Return the (X, Y) coordinate for the center point of the cell that contains the specified text.  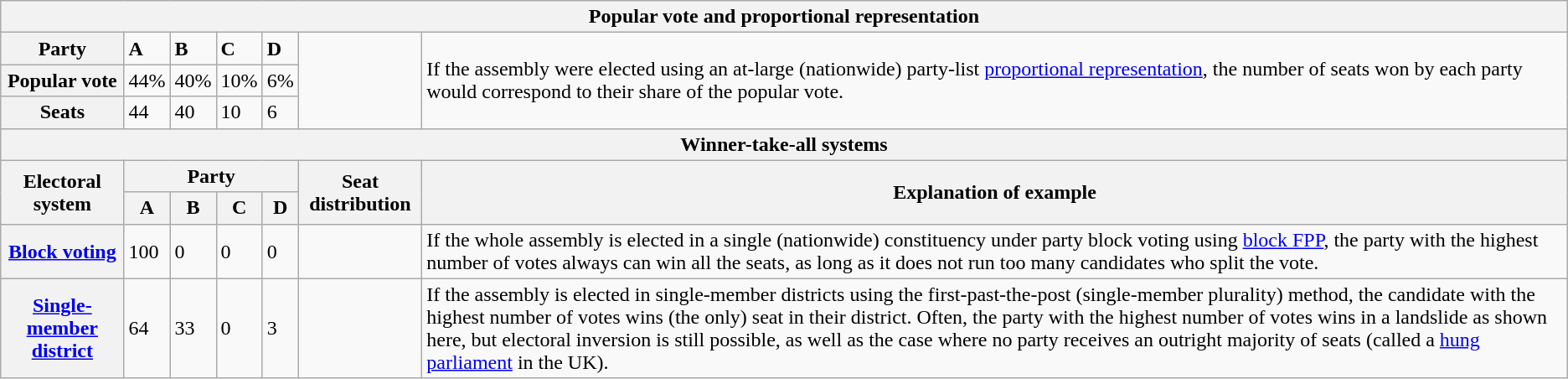
Explanation of example (995, 192)
Single-member district (62, 329)
Popular vote and proportional representation (784, 17)
6 (280, 112)
Block voting (62, 252)
6% (280, 80)
44% (147, 80)
10% (240, 80)
Popular vote (62, 80)
40% (193, 80)
10 (240, 112)
Seats (62, 112)
Winner-take-all systems (784, 144)
Seat distribution (360, 192)
3 (280, 329)
33 (193, 329)
44 (147, 112)
100 (147, 252)
Electoral system (62, 192)
64 (147, 329)
40 (193, 112)
